Scan for the cell matching the given text and deliver its (x, y) coordinate at center. 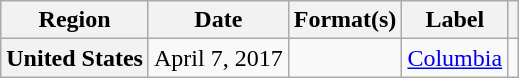
Date (218, 20)
United States (75, 58)
Columbia (455, 58)
Label (455, 20)
April 7, 2017 (218, 58)
Region (75, 20)
Format(s) (345, 20)
